Pinpoint the cell where the given text exists, returning its (x, y) midpoint coordinate. 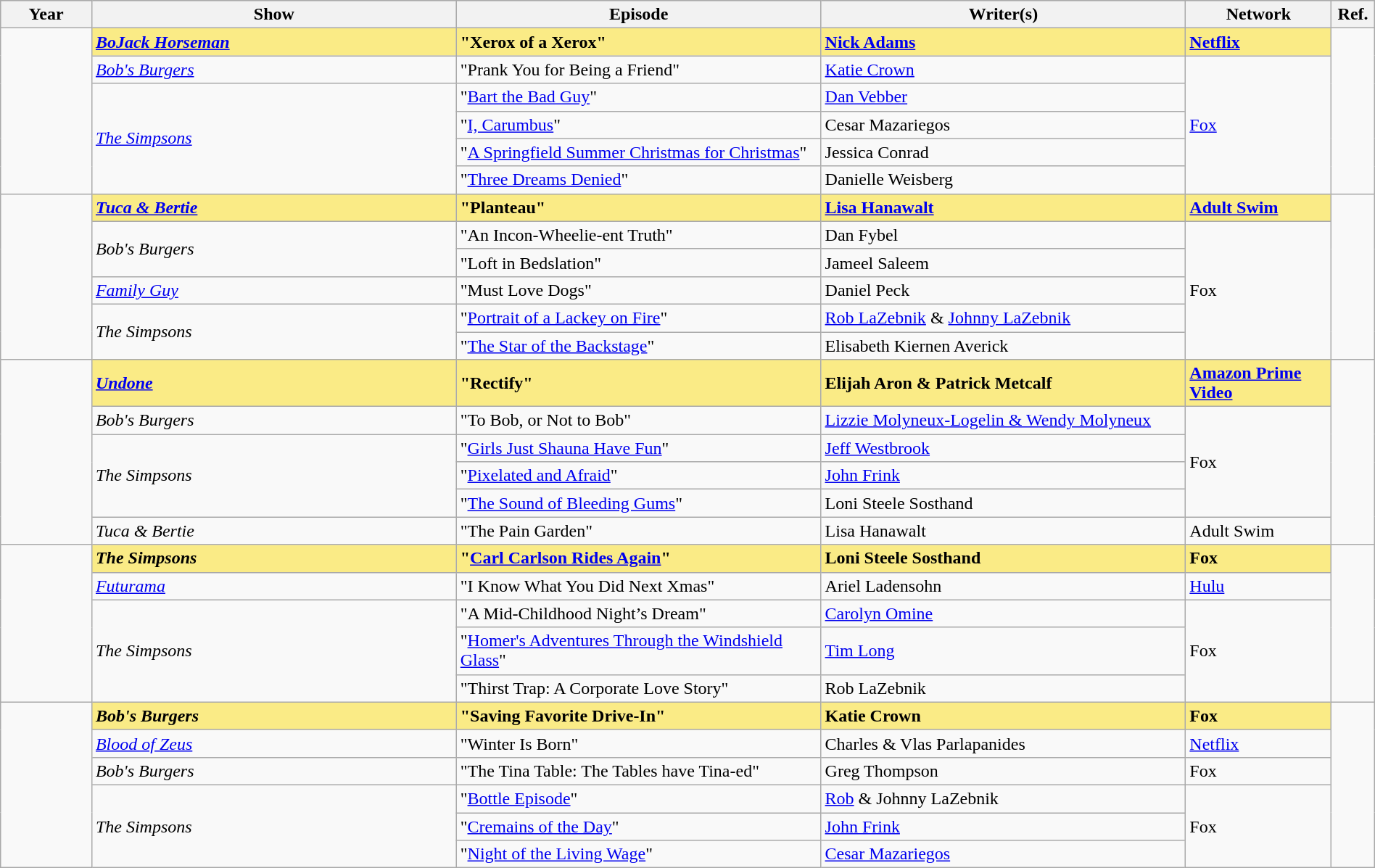
Ariel Ladensohn (1004, 586)
Elisabeth Kiernen Averick (1004, 346)
"Saving Favorite Drive-In" (638, 716)
"Thirst Trap: A Corporate Love Story" (638, 688)
Tim Long (1004, 651)
Daniel Peck (1004, 290)
Episode (638, 15)
Jameel Saleem (1004, 263)
"Carl Carlson Rides Again" (638, 558)
"Winter Is Born" (638, 743)
Jessica Conrad (1004, 152)
Dan Fybel (1004, 235)
"The Sound of Bleeding Gums" (638, 503)
Dan Vebber (1004, 97)
"An Incon-Wheelie-ent Truth" (638, 235)
Rob & Johnny LaZebnik (1004, 798)
"Night of the Living Wage" (638, 854)
Carolyn Omine (1004, 613)
"Homer's Adventures Through the Windshield Glass" (638, 651)
Rob LaZebnik (1004, 688)
"Girls Just Shauna Have Fun" (638, 448)
"Bart the Bad Guy" (638, 97)
Jeff Westbrook (1004, 448)
"Cremains of the Day" (638, 826)
Writer(s) (1004, 15)
"Rectify" (638, 383)
"The Tina Table: The Tables have Tina-ed" (638, 771)
BoJack Horseman (274, 42)
Undone (274, 383)
Nick Adams (1004, 42)
Show (274, 15)
"Bottle Episode" (638, 798)
"I Know What You Did Next Xmas" (638, 586)
Network (1259, 15)
Lizzie Molyneux-Logelin & Wendy Molyneux (1004, 421)
"Portrait of a Lackey on Fire" (638, 318)
"The Star of the Backstage" (638, 346)
Futurama (274, 586)
Amazon Prime Video (1259, 383)
Greg Thompson (1004, 771)
Hulu (1259, 586)
"Prank You for Being a Friend" (638, 70)
Family Guy (274, 290)
"A Springfield Summer Christmas for Christmas" (638, 152)
"I, Carumbus" (638, 125)
Elijah Aron & Patrick Metcalf (1004, 383)
"Three Dreams Denied" (638, 180)
Blood of Zeus (274, 743)
Danielle Weisberg (1004, 180)
"Planteau" (638, 207)
"To Bob, or Not to Bob" (638, 421)
Year (46, 15)
"Must Love Dogs" (638, 290)
Ref. (1353, 15)
"Pixelated and Afraid" (638, 476)
"The Pain Garden" (638, 531)
"Xerox of a Xerox" (638, 42)
"A Mid-Childhood Night’s Dream" (638, 613)
"Loft in Bedslation" (638, 263)
Charles & Vlas Parlapanides (1004, 743)
Rob LaZebnik & Johnny LaZebnik (1004, 318)
